Extract the (x, y) coordinate from the center of the cell holding the provided text.  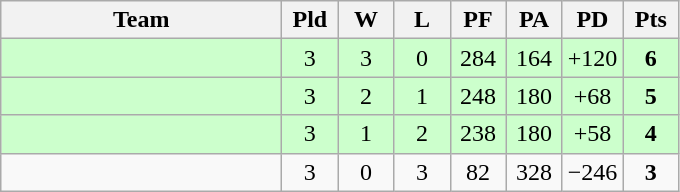
284 (478, 58)
−246 (592, 172)
5 (651, 96)
4 (651, 134)
238 (478, 134)
164 (534, 58)
248 (478, 96)
+120 (592, 58)
6 (651, 58)
82 (478, 172)
328 (534, 172)
PD (592, 20)
L (422, 20)
PF (478, 20)
Pld (310, 20)
+68 (592, 96)
Pts (651, 20)
W (366, 20)
+58 (592, 134)
Team (142, 20)
PA (534, 20)
